Return the [x, y] coordinate for the center point of the cell that contains the specified text.  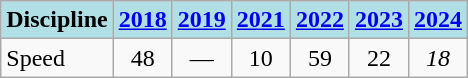
2021 [260, 20]
Discipline [57, 20]
Speed [57, 58]
— [202, 58]
2022 [320, 20]
22 [378, 58]
2023 [378, 20]
48 [142, 58]
2024 [438, 20]
2019 [202, 20]
59 [320, 58]
2018 [142, 20]
10 [260, 58]
18 [438, 58]
